Return (x, y) of the center of cell containing provided text 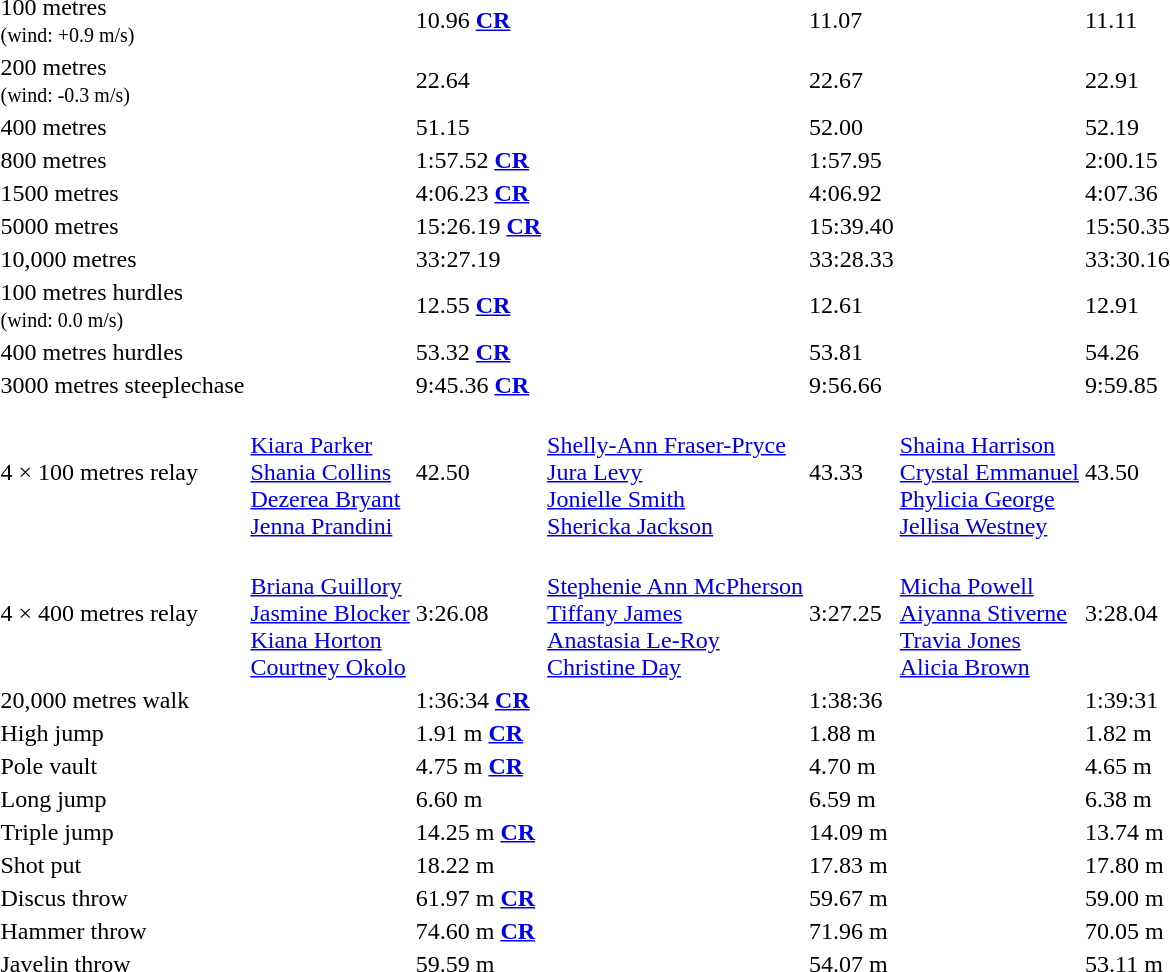
53.81 (852, 352)
1.88 m (852, 733)
71.96 m (852, 931)
3:27.25 (852, 613)
22.64 (478, 80)
4:06.23 CR (478, 193)
22.67 (852, 80)
4.75 m CR (478, 766)
4.70 m (852, 766)
Briana GuilloryJasmine BlockerKiana HortonCourtney Okolo (330, 613)
12.55 CR (478, 306)
Micha PowellAiyanna StiverneTravia JonesAlicia Brown (989, 613)
51.15 (478, 127)
14.25 m CR (478, 832)
1:57.52 CR (478, 160)
6.60 m (478, 799)
61.97 m CR (478, 898)
1.91 m CR (478, 733)
12.61 (852, 306)
1:36:34 CR (478, 700)
15:26.19 CR (478, 226)
6.59 m (852, 799)
Shelly-Ann Fraser-PryceJura LevyJonielle SmithShericka Jackson (676, 472)
18.22 m (478, 865)
43.33 (852, 472)
52.00 (852, 127)
17.83 m (852, 865)
1:38:36 (852, 700)
59.67 m (852, 898)
53.32 CR (478, 352)
33:27.19 (478, 259)
4:06.92 (852, 193)
74.60 m CR (478, 931)
1:57.95 (852, 160)
14.09 m (852, 832)
Shaina HarrisonCrystal EmmanuelPhylicia GeorgeJellisa Westney (989, 472)
9:56.66 (852, 385)
33:28.33 (852, 259)
3:26.08 (478, 613)
15:39.40 (852, 226)
9:45.36 CR (478, 385)
42.50 (478, 472)
Kiara ParkerShania CollinsDezerea BryantJenna Prandini (330, 472)
Stephenie Ann McPhersonTiffany JamesAnastasia Le-RoyChristine Day (676, 613)
